For the text-containing cell, return its midpoint in (x, y) coordinate format. 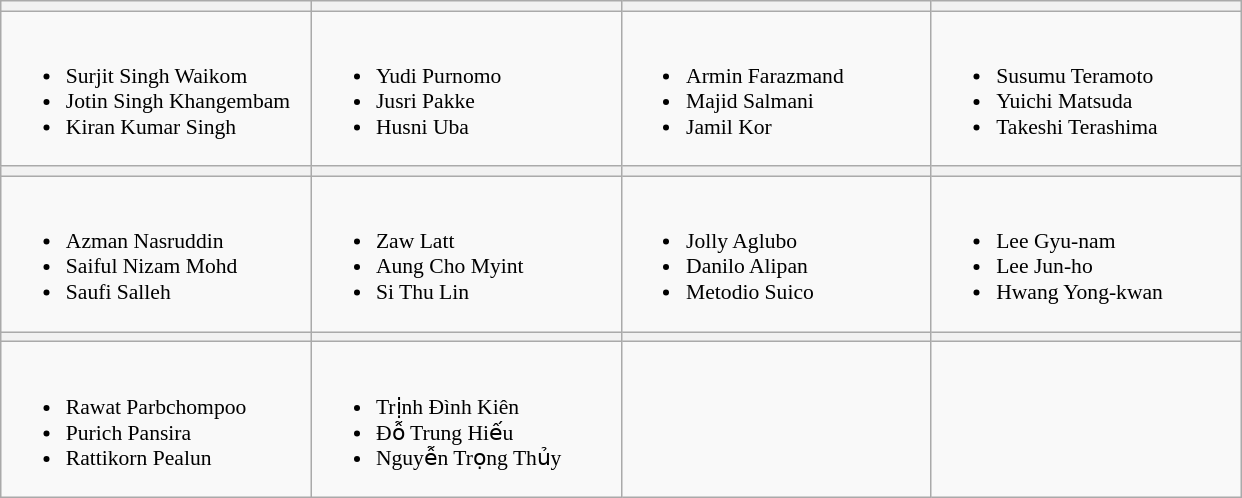
Trịnh Đình KiênĐỗ Trung HiếuNguyễn Trọng Thủy (466, 420)
Zaw LattAung Cho MyintSi Thu Lin (466, 254)
Susumu TeramotoYuichi MatsudaTakeshi Terashima (1086, 88)
Jolly AgluboDanilo AlipanMetodio Suico (776, 254)
Rawat ParbchompooPurich PansiraRattikorn Pealun (156, 420)
Lee Gyu-namLee Jun-hoHwang Yong-kwan (1086, 254)
Azman NasruddinSaiful Nizam MohdSaufi Salleh (156, 254)
Surjit Singh WaikomJotin Singh KhangembamKiran Kumar Singh (156, 88)
Yudi PurnomoJusri PakkeHusni Uba (466, 88)
Armin FarazmandMajid SalmaniJamil Kor (776, 88)
